Output the [X, Y] coordinate of the center of the cell containing the given text.  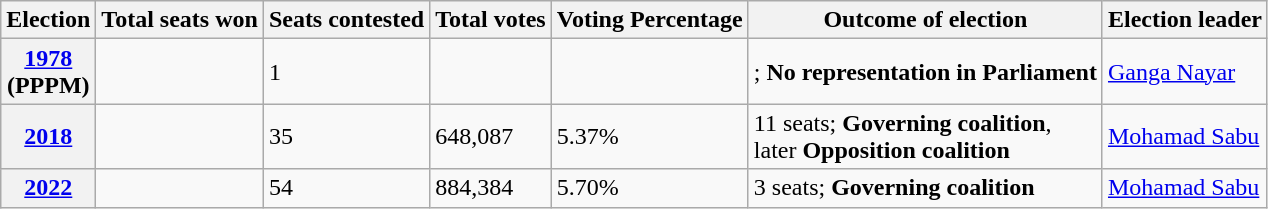
2022 [48, 188]
Voting Percentage [650, 20]
3 seats; Governing coalition [925, 188]
1 [346, 72]
Election leader [1184, 20]
Total votes [491, 20]
Outcome of election [925, 20]
Ganga Nayar [1184, 72]
Seats contested [346, 20]
Election [48, 20]
; No representation in Parliament [925, 72]
5.70% [650, 188]
54 [346, 188]
Total seats won [180, 20]
648,087 [491, 136]
1978 (PPPM) [48, 72]
5.37% [650, 136]
11 seats; Governing coalition, later Opposition coalition [925, 136]
35 [346, 136]
884,384 [491, 188]
2018 [48, 136]
